From the cell containing the given text, extract its center point as [x, y] coordinate. 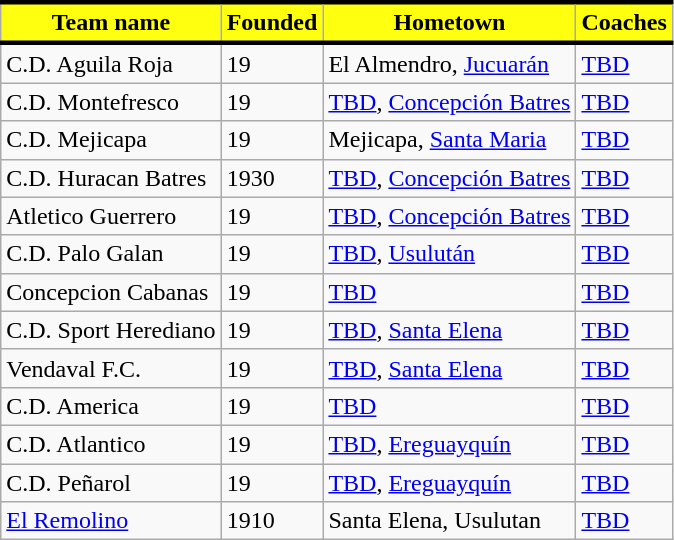
Santa Elena, Usulutan [450, 521]
C.D. Palo Galan [111, 254]
TBD, Usulután [450, 254]
C.D. Atlantico [111, 444]
Team name [111, 22]
C.D. Sport Herediano [111, 330]
Concepcion Cabanas [111, 292]
Founded [272, 22]
C.D. Aguila Roja [111, 63]
Mejicapa, Santa Maria [450, 140]
Hometown [450, 22]
C.D. Montefresco [111, 102]
Coaches [624, 22]
1930 [272, 178]
C.D. Mejicapa [111, 140]
El Remolino [111, 521]
Vendaval F.C. [111, 368]
C.D. Peñarol [111, 483]
Atletico Guerrero [111, 216]
C.D. Huracan Batres [111, 178]
C.D. America [111, 406]
El Almendro, Jucuarán [450, 63]
1910 [272, 521]
